Search for the cell housing the specified text and yield its [X, Y] center coordinate. 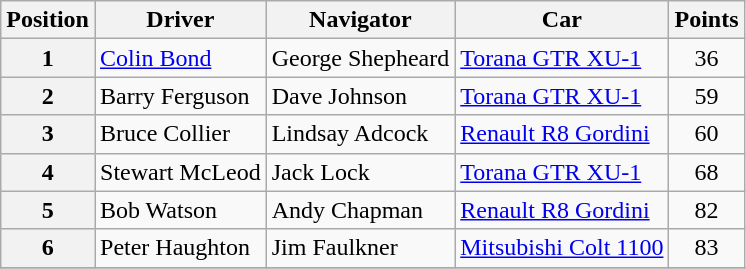
Peter Haughton [180, 248]
2 [48, 96]
Colin Bond [180, 58]
Jack Lock [360, 172]
Bruce Collier [180, 134]
82 [706, 210]
68 [706, 172]
Position [48, 20]
83 [706, 248]
59 [706, 96]
Barry Ferguson [180, 96]
Dave Johnson [360, 96]
George Shepheard [360, 58]
Lindsay Adcock [360, 134]
Driver [180, 20]
Andy Chapman [360, 210]
Mitsubishi Colt 1100 [562, 248]
Jim Faulkner [360, 248]
3 [48, 134]
1 [48, 58]
36 [706, 58]
Bob Watson [180, 210]
Points [706, 20]
Navigator [360, 20]
6 [48, 248]
5 [48, 210]
60 [706, 134]
Car [562, 20]
Stewart McLeod [180, 172]
4 [48, 172]
